From the cell containing the given text, extract its center point as [X, Y] coordinate. 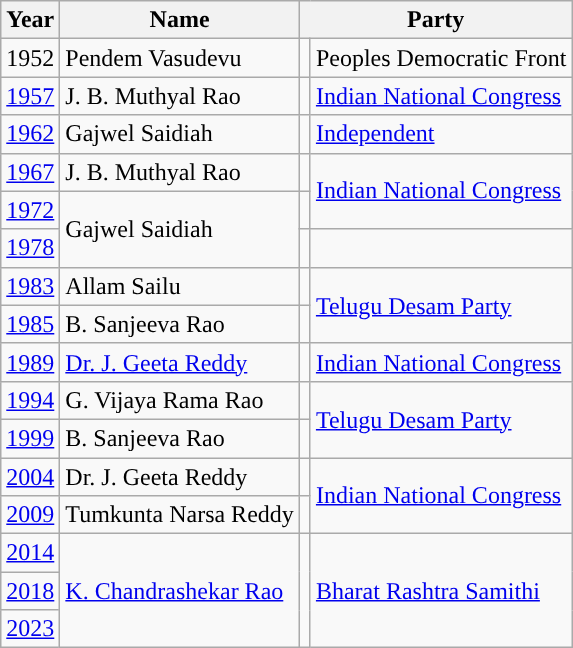
1962 [30, 134]
1978 [30, 248]
Party [436, 20]
Independent [441, 134]
1967 [30, 172]
1983 [30, 286]
Pendem Vasudevu [180, 58]
1999 [30, 438]
Year [30, 20]
Name [180, 20]
1985 [30, 324]
2009 [30, 515]
2023 [30, 629]
Bharat Rashtra Samithi [441, 591]
G. Vijaya Rama Rao [180, 400]
2014 [30, 553]
1989 [30, 362]
1957 [30, 96]
K. Chandrashekar Rao [180, 591]
2004 [30, 477]
1952 [30, 58]
Tumkunta Narsa Reddy [180, 515]
1972 [30, 210]
2018 [30, 591]
Allam Sailu [180, 286]
Peoples Democratic Front [441, 58]
1994 [30, 400]
